Pinpoint the cell where the given text exists, returning its [X, Y] midpoint coordinate. 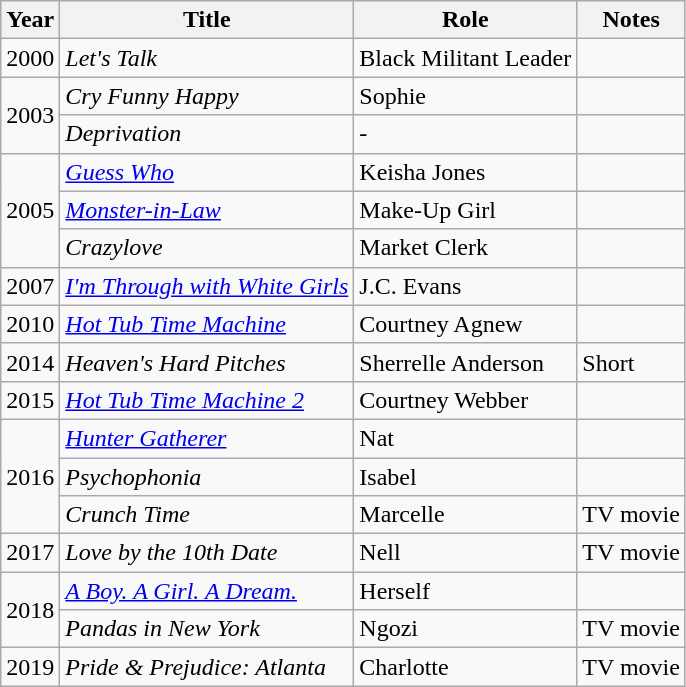
Short [632, 362]
- [466, 134]
Cry Funny Happy [207, 96]
2019 [30, 667]
Crunch Time [207, 515]
Pandas in New York [207, 629]
Charlotte [466, 667]
Psychophonia [207, 477]
Herself [466, 591]
Monster-in-Law [207, 210]
A Boy. A Girl. A Dream. [207, 591]
2000 [30, 58]
2010 [30, 324]
Year [30, 20]
Make-Up Girl [466, 210]
Sophie [466, 96]
2005 [30, 210]
Isabel [466, 477]
2017 [30, 553]
Guess Who [207, 172]
Courtney Webber [466, 400]
Black Militant Leader [466, 58]
Deprivation [207, 134]
J.C. Evans [466, 286]
2018 [30, 610]
Nat [466, 438]
Courtney Agnew [466, 324]
Market Clerk [466, 248]
Pride & Prejudice: Atlanta [207, 667]
2016 [30, 476]
Keisha Jones [466, 172]
Crazylove [207, 248]
Love by the 10th Date [207, 553]
Sherrelle Anderson [466, 362]
Ngozi [466, 629]
2015 [30, 400]
Heaven's Hard Pitches [207, 362]
Let's Talk [207, 58]
Hunter Gatherer [207, 438]
Title [207, 20]
2003 [30, 115]
Role [466, 20]
Marcelle [466, 515]
Notes [632, 20]
2014 [30, 362]
Hot Tub Time Machine 2 [207, 400]
I'm Through with White Girls [207, 286]
Nell [466, 553]
2007 [30, 286]
Hot Tub Time Machine [207, 324]
